Search for the cell housing the specified text and yield its (X, Y) center coordinate. 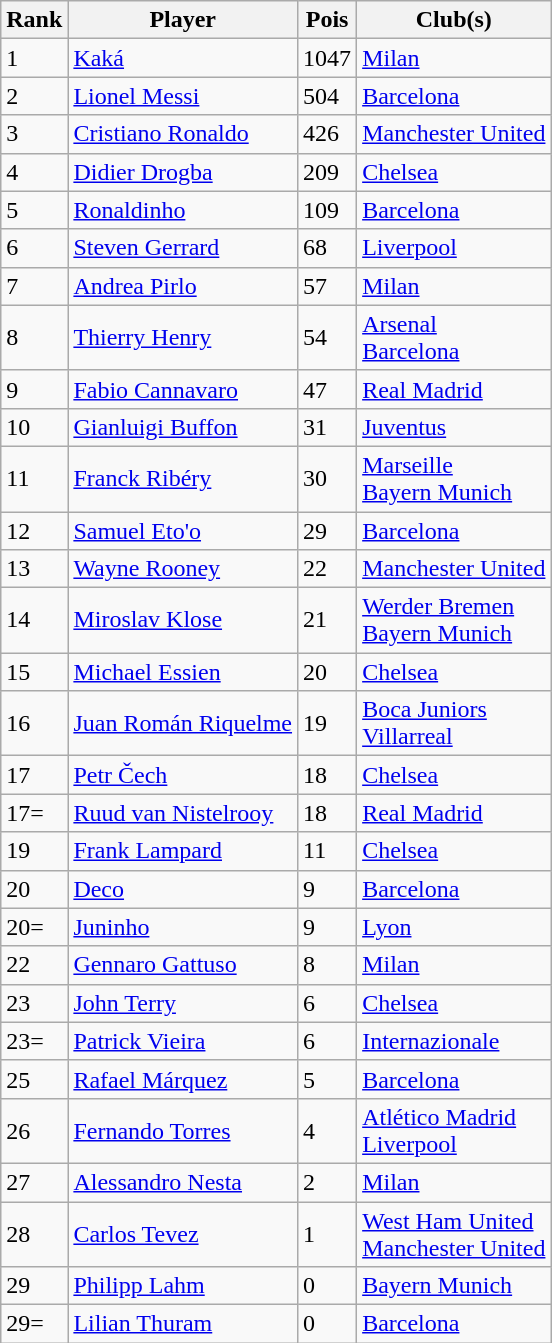
Michael Essien (183, 672)
47 (328, 389)
21 (328, 620)
27 (34, 1182)
Wayne Rooney (183, 569)
109 (328, 210)
209 (328, 172)
1047 (328, 58)
Juninho (183, 927)
Ruud van Nistelrooy (183, 813)
Andrea Pirlo (183, 286)
Frank Lampard (183, 851)
Fernando Torres (183, 1130)
Petr Čech (183, 775)
Bayern Munich (454, 1286)
Gianluigi Buffon (183, 427)
10 (34, 427)
Liverpool (454, 248)
28 (34, 1234)
Pois (328, 20)
Boca Juniors Villarreal (454, 724)
Carlos Tevez (183, 1234)
Arsenal Barcelona (454, 338)
30 (328, 478)
29= (34, 1324)
Fabio Cannavaro (183, 389)
504 (328, 96)
West Ham United Manchester United (454, 1234)
Atlético Madrid Liverpool (454, 1130)
54 (328, 338)
Rafael Márquez (183, 1079)
Deco (183, 889)
23 (34, 1003)
Lionel Messi (183, 96)
26 (34, 1130)
Didier Drogba (183, 172)
Miroslav Klose (183, 620)
Juventus (454, 427)
23= (34, 1041)
20= (34, 927)
Club(s) (454, 20)
Ronaldinho (183, 210)
15 (34, 672)
7 (34, 286)
Philipp Lahm (183, 1286)
12 (34, 531)
31 (328, 427)
Marseille Bayern Munich (454, 478)
Werder Bremen Bayern Munich (454, 620)
57 (328, 286)
25 (34, 1079)
426 (328, 134)
Juan Román Riquelme (183, 724)
16 (34, 724)
17 (34, 775)
3 (34, 134)
Kaká (183, 58)
Player (183, 20)
Patrick Vieira (183, 1041)
13 (34, 569)
Gennaro Gattuso (183, 965)
Steven Gerrard (183, 248)
Thierry Henry (183, 338)
Lyon (454, 927)
Alessandro Nesta (183, 1182)
Rank (34, 20)
Lilian Thuram (183, 1324)
John Terry (183, 1003)
17= (34, 813)
14 (34, 620)
Cristiano Ronaldo (183, 134)
68 (328, 248)
Internazionale (454, 1041)
Samuel Eto'o (183, 531)
Franck Ribéry (183, 478)
